Return the [X, Y] coordinate for the center point of the cell that contains the specified text.  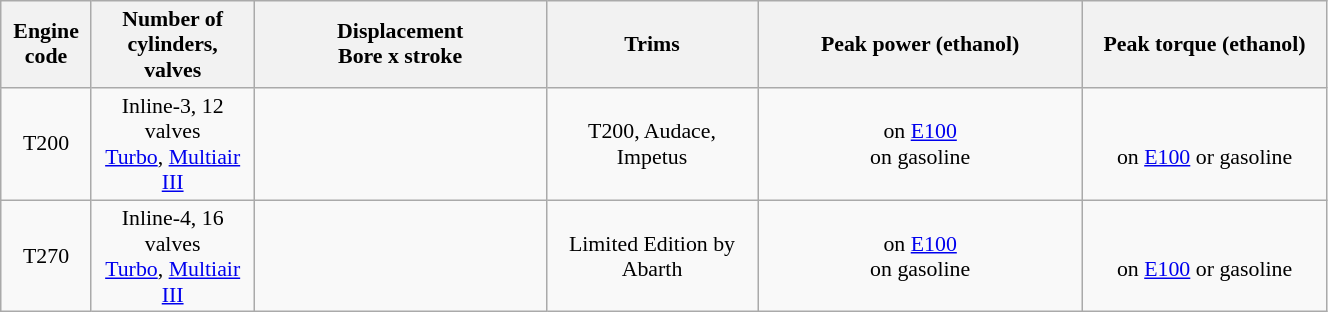
DisplacementBore x stroke [400, 44]
Engine code [46, 44]
Inline-3, 12 valvesTurbo, Multiair III [172, 143]
T270 [46, 255]
T200, Audace, Impetus [652, 143]
Number of cylinders, valves [172, 44]
T200 [46, 143]
Peak torque (ethanol) [1205, 44]
Peak power (ethanol) [920, 44]
Limited Edition by Abarth [652, 255]
Trims [652, 44]
Inline-4, 16 valvesTurbo, Multiair III [172, 255]
